Return the [x, y] coordinate for the center point of the cell that contains the specified text.  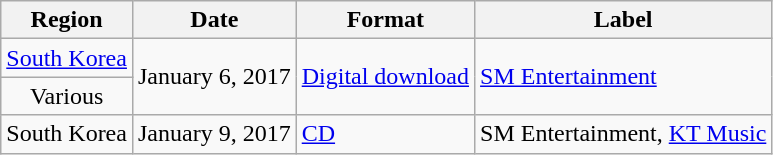
Label [624, 20]
SM Entertainment, KT Music [624, 134]
CD [385, 134]
Region [67, 20]
Date [214, 20]
SM Entertainment [624, 77]
January 6, 2017 [214, 77]
January 9, 2017 [214, 134]
Various [67, 96]
Format [385, 20]
Digital download [385, 77]
